Output the [x, y] coordinate of the center of the cell containing the given text.  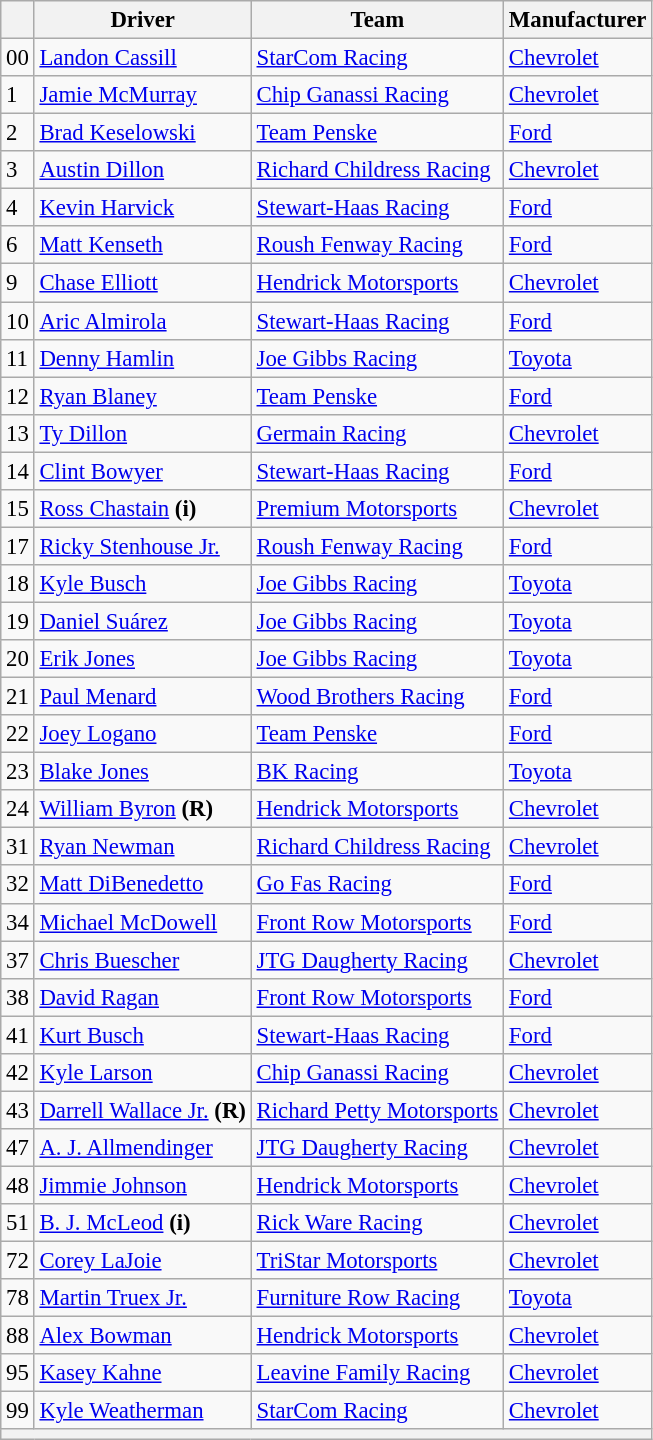
1 [18, 95]
51 [18, 1223]
B. J. McLeod (i) [142, 1223]
Ty Dillon [142, 433]
13 [18, 433]
Rick Ware Racing [377, 1223]
4 [18, 208]
18 [18, 584]
10 [18, 321]
David Ragan [142, 997]
Kyle Larson [142, 1073]
Kyle Busch [142, 584]
Richard Petty Motorsports [377, 1110]
Leavine Family Racing [377, 1373]
21 [18, 697]
Aric Almirola [142, 321]
Jimmie Johnson [142, 1185]
Chris Buescher [142, 960]
9 [18, 283]
Erik Jones [142, 659]
Darrell Wallace Jr. (R) [142, 1110]
Kasey Kahne [142, 1373]
Alex Bowman [142, 1336]
Chase Elliott [142, 283]
Daniel Suárez [142, 621]
BK Racing [377, 772]
Premium Motorsports [377, 509]
Wood Brothers Racing [377, 697]
15 [18, 509]
A. J. Allmendinger [142, 1148]
Kevin Harvick [142, 208]
22 [18, 734]
41 [18, 1035]
20 [18, 659]
6 [18, 245]
Ryan Newman [142, 847]
Go Fas Racing [377, 885]
17 [18, 546]
38 [18, 997]
47 [18, 1148]
Furniture Row Racing [377, 1298]
12 [18, 396]
Jamie McMurray [142, 95]
Ross Chastain (i) [142, 509]
Matt DiBenedetto [142, 885]
24 [18, 809]
Corey LaJoie [142, 1261]
Matt Kenseth [142, 245]
48 [18, 1185]
Blake Jones [142, 772]
88 [18, 1336]
Ricky Stenhouse Jr. [142, 546]
14 [18, 471]
Brad Keselowski [142, 133]
Germain Racing [377, 433]
2 [18, 133]
19 [18, 621]
32 [18, 885]
TriStar Motorsports [377, 1261]
00 [18, 58]
Clint Bowyer [142, 471]
Michael McDowell [142, 922]
Landon Cassill [142, 58]
37 [18, 960]
Manufacturer [578, 20]
Ryan Blaney [142, 396]
95 [18, 1373]
Austin Dillon [142, 170]
42 [18, 1073]
Joey Logano [142, 734]
78 [18, 1298]
99 [18, 1411]
Kurt Busch [142, 1035]
Driver [142, 20]
Paul Menard [142, 697]
72 [18, 1261]
Martin Truex Jr. [142, 1298]
43 [18, 1110]
Kyle Weatherman [142, 1411]
34 [18, 922]
3 [18, 170]
31 [18, 847]
Denny Hamlin [142, 358]
William Byron (R) [142, 809]
Team [377, 20]
23 [18, 772]
11 [18, 358]
